Find where the given text appears and provide that cell's center as [X, Y] coordinate. 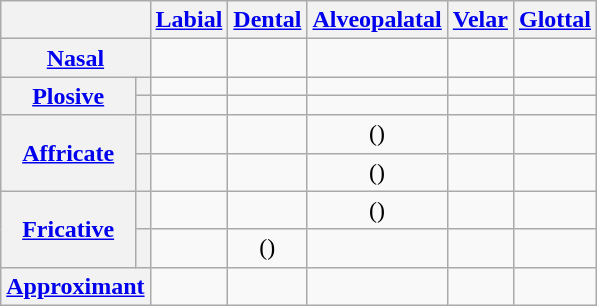
Glottal [554, 20]
Dental [268, 20]
Plosive [68, 96]
Approximant [76, 286]
Labial [189, 20]
Affricate [68, 153]
Fricative [68, 229]
Nasal [76, 58]
Velar [480, 20]
Alveopalatal [377, 20]
